Pinpoint the cell where the given text exists, returning its [X, Y] midpoint coordinate. 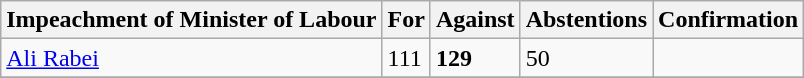
Abstentions [586, 20]
111 [406, 58]
Against [475, 20]
Confirmation [728, 20]
Impeachment of Minister of Labour [192, 20]
129 [475, 58]
Ali Rabei [192, 58]
50 [586, 58]
For [406, 20]
